Find where the given text appears and provide that cell's center as (X, Y) coordinate. 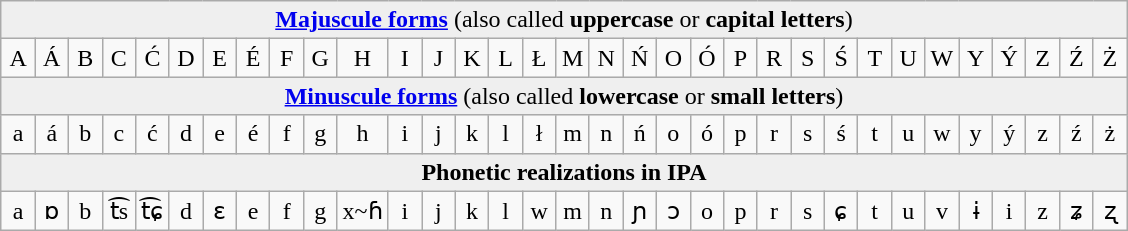
é (253, 134)
A (18, 58)
h (362, 134)
ʑ (1076, 211)
I (405, 58)
t͡ɕ (153, 211)
F (287, 58)
Á (52, 58)
L (506, 58)
Ý (1009, 58)
ɛ (220, 211)
ɨ (976, 211)
B (86, 58)
ś (841, 134)
Ć (153, 58)
Minuscule forms (also called lowercase or small letters) (564, 96)
ɲ (640, 211)
ź (1076, 134)
M (573, 58)
D (186, 58)
ż (1110, 134)
Ż (1110, 58)
Ó (707, 58)
Ł (539, 58)
ł (539, 134)
W (942, 58)
E (220, 58)
H (362, 58)
Ń (640, 58)
t͡s (119, 211)
J (439, 58)
Z (1043, 58)
ý (1009, 134)
N (606, 58)
Phonetic realizations in IPA (564, 172)
R (774, 58)
T (875, 58)
C (119, 58)
O (674, 58)
ʐ (1110, 211)
K (472, 58)
É (253, 58)
U (908, 58)
Ź (1076, 58)
ó (707, 134)
Y (976, 58)
ń (640, 134)
v (942, 211)
ɔ (674, 211)
ɕ (841, 211)
y (976, 134)
c (119, 134)
P (741, 58)
S (808, 58)
ɒ (52, 211)
Ś (841, 58)
x~ɦ (362, 211)
G (320, 58)
á (52, 134)
Majuscule forms (also called uppercase or capital letters) (564, 20)
ć (153, 134)
